Detect which cell encompasses the target text, then output its [x, y] center coordinate. 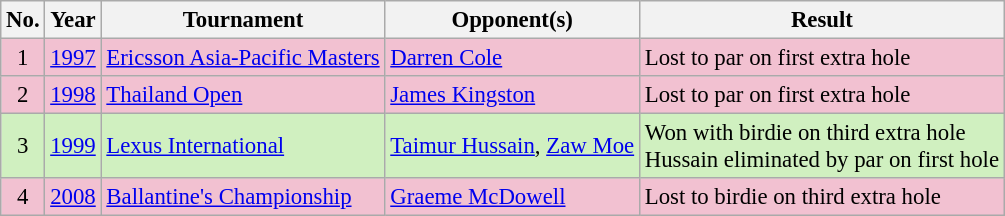
2 [23, 95]
3 [23, 146]
1997 [73, 58]
Opponent(s) [512, 20]
Thailand Open [243, 95]
Ballantine's Championship [243, 197]
Tournament [243, 20]
4 [23, 197]
Ericsson Asia-Pacific Masters [243, 58]
James Kingston [512, 95]
Won with birdie on third extra holeHussain eliminated by par on first hole [822, 146]
Lexus International [243, 146]
1 [23, 58]
Lost to birdie on third extra hole [822, 197]
No. [23, 20]
1998 [73, 95]
Taimur Hussain, Zaw Moe [512, 146]
Year [73, 20]
2008 [73, 197]
1999 [73, 146]
Darren Cole [512, 58]
Result [822, 20]
Graeme McDowell [512, 197]
